Return [x, y] of the center of cell containing provided text 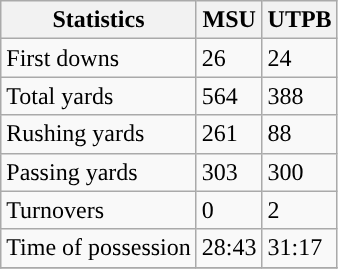
UTPB [300, 20]
Total yards [99, 96]
388 [300, 96]
First downs [99, 58]
Time of possession [99, 248]
24 [300, 58]
Turnovers [99, 210]
Rushing yards [99, 134]
564 [229, 96]
28:43 [229, 248]
2 [300, 210]
300 [300, 172]
MSU [229, 20]
0 [229, 210]
26 [229, 58]
Passing yards [99, 172]
31:17 [300, 248]
88 [300, 134]
Statistics [99, 20]
303 [229, 172]
261 [229, 134]
